Capture the cell that displays the provided text and extract its (X, Y) central coordinate. 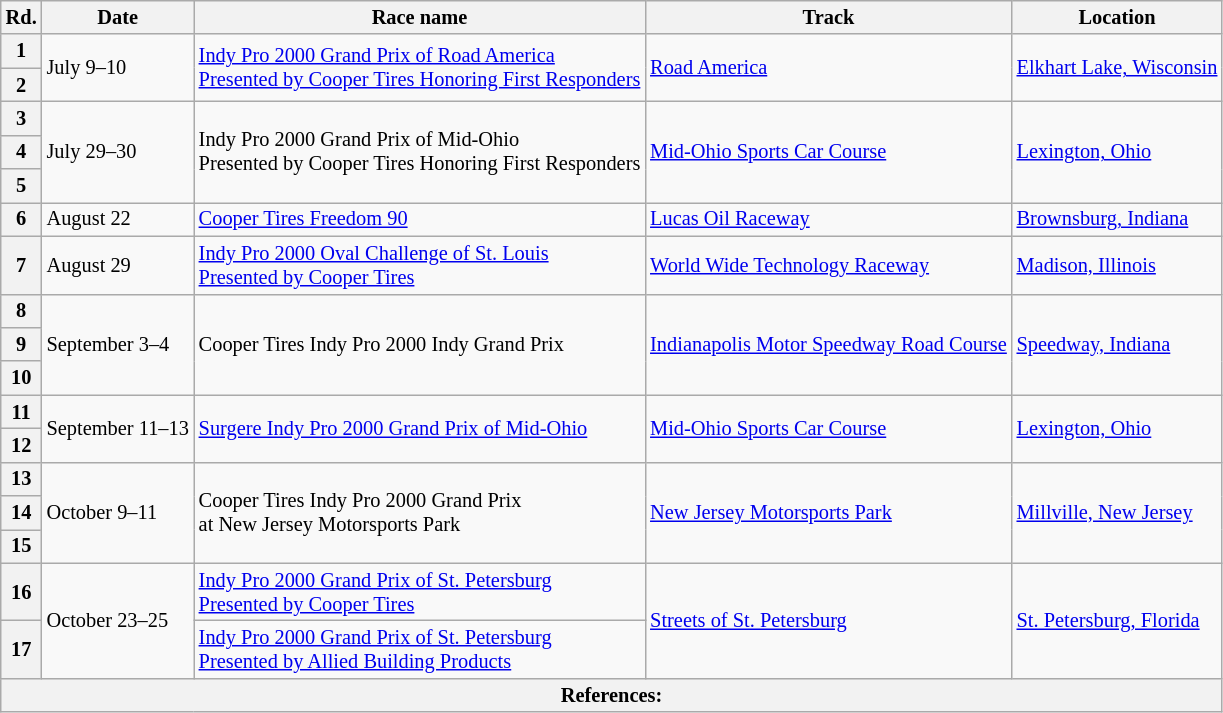
Lucas Oil Raceway (828, 219)
July 9–10 (118, 68)
Cooper Tires Freedom 90 (420, 219)
August 29 (118, 265)
9 (22, 344)
Road America (828, 68)
10 (22, 378)
Madison, Illinois (1118, 265)
Indy Pro 2000 Grand Prix of St. PetersburgPresented by Cooper Tires (420, 592)
11 (22, 412)
References: (612, 695)
World Wide Technology Raceway (828, 265)
17 (22, 649)
15 (22, 546)
Streets of St. Petersburg (828, 620)
5 (22, 186)
Cooper Tires Indy Pro 2000 Grand Prixat New Jersey Motorsports Park (420, 512)
Indianapolis Motor Speedway Road Course (828, 344)
Brownsburg, Indiana (1118, 219)
3 (22, 118)
Cooper Tires Indy Pro 2000 Indy Grand Prix (420, 344)
Indy Pro 2000 Grand Prix of Mid-OhioPresented by Cooper Tires Honoring First Responders (420, 152)
2 (22, 85)
New Jersey Motorsports Park (828, 512)
Track (828, 17)
Race name (420, 17)
Date (118, 17)
Indy Pro 2000 Grand Prix of Road AmericaPresented by Cooper Tires Honoring First Responders (420, 68)
Elkhart Lake, Wisconsin (1118, 68)
Location (1118, 17)
12 (22, 445)
September 11–13 (118, 428)
Speedway, Indiana (1118, 344)
August 22 (118, 219)
Indy Pro 2000 Grand Prix of St. PetersburgPresented by Allied Building Products (420, 649)
July 29–30 (118, 152)
13 (22, 479)
October 9–11 (118, 512)
7 (22, 265)
6 (22, 219)
14 (22, 513)
St. Petersburg, Florida (1118, 620)
16 (22, 592)
Indy Pro 2000 Oval Challenge of St. LouisPresented by Cooper Tires (420, 265)
September 3–4 (118, 344)
4 (22, 152)
October 23–25 (118, 620)
Rd. (22, 17)
8 (22, 311)
Surgere Indy Pro 2000 Grand Prix of Mid-Ohio (420, 428)
1 (22, 51)
Millville, New Jersey (1118, 512)
